Pinpoint the cell where the given text exists, returning its [x, y] midpoint coordinate. 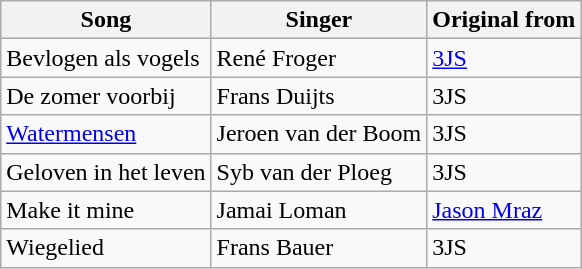
Bevlogen als vogels [106, 58]
De zomer voorbij [106, 96]
René Froger [319, 58]
Frans Bauer [319, 248]
Syb van der Ploeg [319, 172]
Song [106, 20]
Watermensen [106, 134]
Original from [504, 20]
Jason Mraz [504, 210]
Jeroen van der Boom [319, 134]
Wiegelied [106, 248]
Geloven in het leven [106, 172]
Make it mine [106, 210]
Singer [319, 20]
Jamai Loman [319, 210]
Frans Duijts [319, 96]
